Pinpoint the cell where the given text exists, returning its [X, Y] midpoint coordinate. 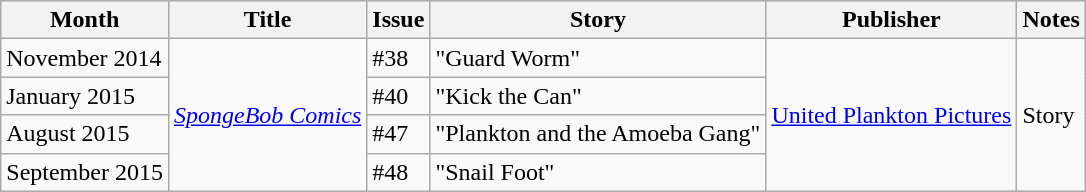
Notes [1051, 20]
"Plankton and the Amoeba Gang" [598, 134]
#40 [398, 96]
Title [267, 20]
August 2015 [85, 134]
Publisher [892, 20]
Issue [398, 20]
"Guard Worm" [598, 58]
#48 [398, 172]
"Kick the Can" [598, 96]
"Snail Foot" [598, 172]
United Plankton Pictures [892, 115]
#38 [398, 58]
November 2014 [85, 58]
SpongeBob Comics [267, 115]
September 2015 [85, 172]
January 2015 [85, 96]
#47 [398, 134]
Month [85, 20]
